Return [x, y] of the center of cell containing provided text 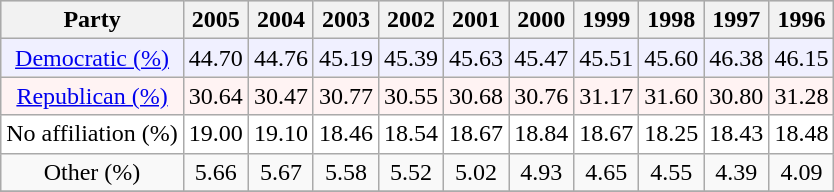
46.38 [736, 58]
Party [92, 20]
18.48 [802, 134]
45.60 [672, 58]
1999 [606, 20]
19.00 [216, 134]
45.51 [606, 58]
5.67 [280, 172]
4.55 [672, 172]
44.70 [216, 58]
30.80 [736, 96]
45.47 [542, 58]
5.58 [346, 172]
5.52 [412, 172]
45.39 [412, 58]
4.39 [736, 172]
46.15 [802, 58]
30.68 [476, 96]
18.46 [346, 134]
No affiliation (%) [92, 134]
Democratic (%) [92, 58]
30.64 [216, 96]
18.84 [542, 134]
30.76 [542, 96]
1996 [802, 20]
45.19 [346, 58]
4.09 [802, 172]
2002 [412, 20]
Other (%) [92, 172]
30.77 [346, 96]
2001 [476, 20]
31.60 [672, 96]
31.28 [802, 96]
44.76 [280, 58]
45.63 [476, 58]
2005 [216, 20]
18.43 [736, 134]
Republican (%) [92, 96]
4.65 [606, 172]
2000 [542, 20]
1997 [736, 20]
18.25 [672, 134]
1998 [672, 20]
19.10 [280, 134]
31.17 [606, 96]
30.47 [280, 96]
4.93 [542, 172]
2003 [346, 20]
2004 [280, 20]
18.54 [412, 134]
30.55 [412, 96]
5.02 [476, 172]
5.66 [216, 172]
